Locate the cell with the specified text and output its (X, Y) center coordinate. 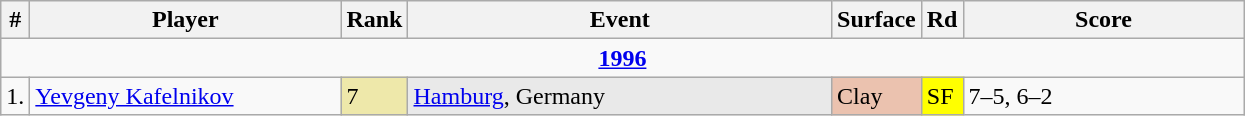
7–5, 6–2 (1104, 96)
Player (186, 20)
1. (16, 96)
Clay (877, 96)
1996 (622, 58)
Rd (942, 20)
Hamburg, Germany (620, 96)
Event (620, 20)
Score (1104, 20)
SF (942, 96)
Yevgeny Kafelnikov (186, 96)
# (16, 20)
7 (374, 96)
Surface (877, 20)
Rank (374, 20)
